For the text-containing cell, return its midpoint in (X, Y) coordinate format. 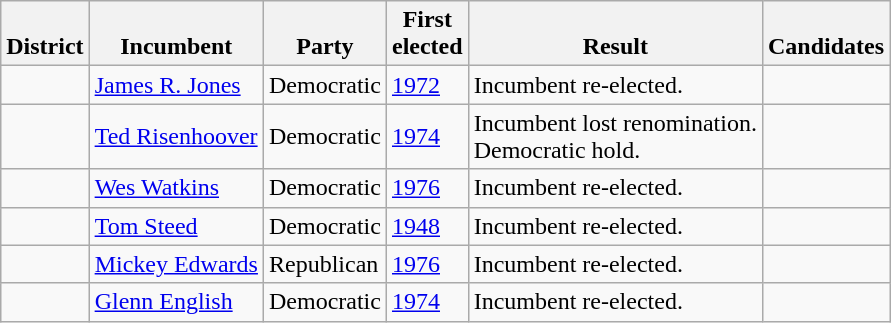
Wes Watkins (176, 188)
Party (324, 34)
Result (615, 34)
Incumbent lost renomination.Democratic hold. (615, 136)
Ted Risenhoover (176, 136)
Mickey Edwards (176, 264)
Tom Steed (176, 226)
1972 (427, 85)
Republican (324, 264)
Candidates (826, 34)
District (45, 34)
Firstelected (427, 34)
Glenn English (176, 302)
1948 (427, 226)
James R. Jones (176, 85)
Incumbent (176, 34)
